Provide the (x, y) coordinate of the cell's center where the given text is located.  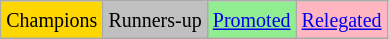
Promoted (252, 20)
Champions (52, 20)
Runners-up (155, 20)
Relegated (342, 20)
